Find where the given text appears and provide that cell's center as [X, Y] coordinate. 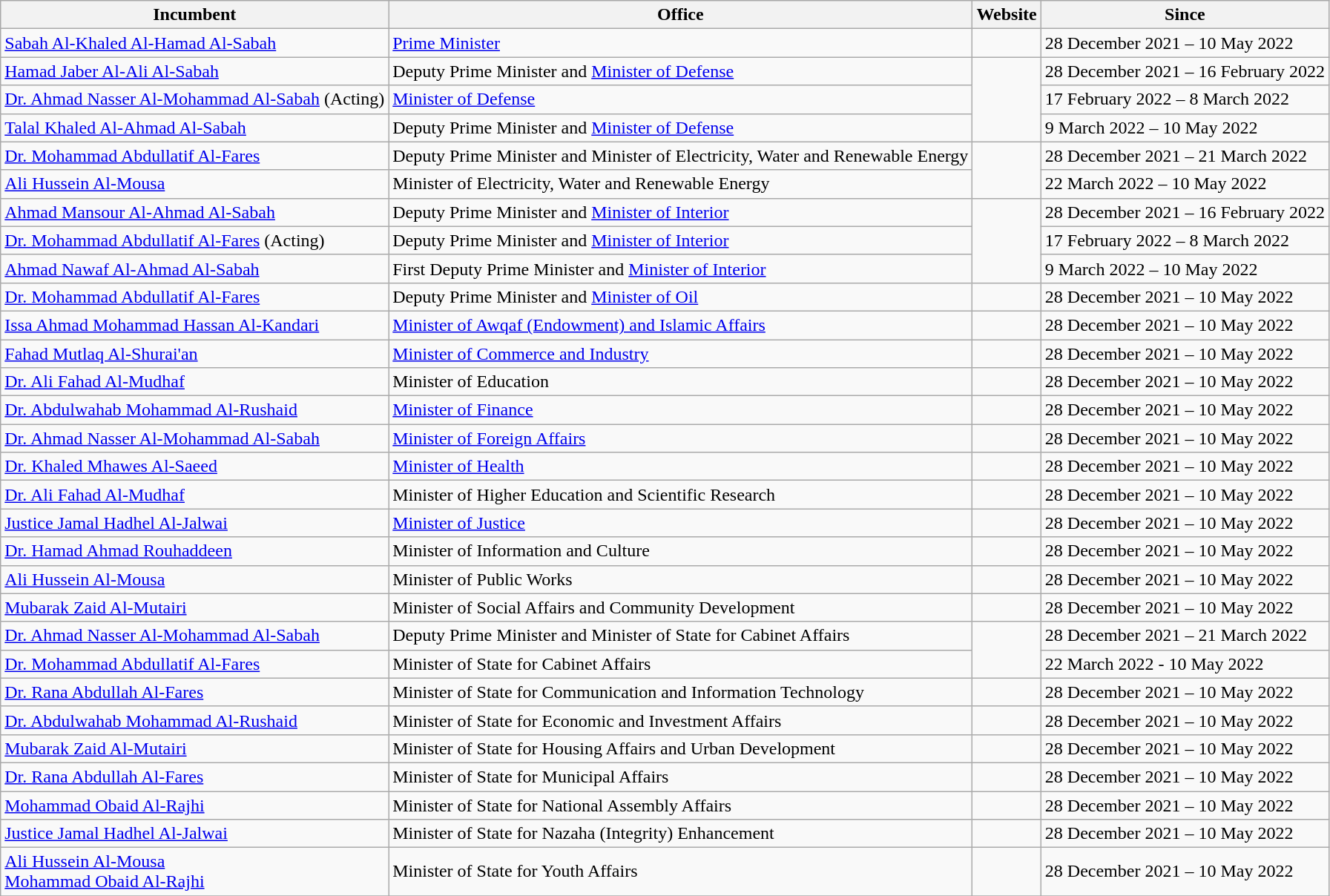
Website [1007, 15]
Minister of Social Affairs and Community Development [681, 607]
Minister of State for National Assembly Affairs [681, 805]
Minister of Awqaf (Endowment) and Islamic Affairs [681, 325]
Minister of Foreign Affairs [681, 438]
Minister of Education [681, 382]
Fahad Mutlaq Al-Shurai'an [194, 354]
Mohammad Obaid Al-Rajhi [194, 805]
Incumbent [194, 15]
Dr. Hamad Ahmad Rouhaddeen [194, 551]
Minister of Commerce and Industry [681, 354]
Ali Hussein Al-MousaMohammad Obaid Al-Rajhi [194, 872]
Minister of Health [681, 467]
Minister of State for Communication and Information Technology [681, 692]
Minister of Public Works [681, 579]
Minister of State for Municipal Affairs [681, 777]
22 March 2022 - 10 May 2022 [1185, 664]
Deputy Prime Minister and Minister of Oil [681, 297]
Dr. Ahmad Nasser Al-Mohammad Al-Sabah (Acting) [194, 99]
Minister of Defense [681, 99]
First Deputy Prime Minister and Minister of Interior [681, 269]
Minister of Finance [681, 410]
Minister of State for Nazaha (Integrity) Enhancement [681, 834]
Minister of State for Cabinet Affairs [681, 664]
Talal Khaled Al-Ahmad Al-Sabah [194, 128]
Dr. Khaled Mhawes Al-Saeed [194, 467]
Ahmad Nawaf Al-Ahmad Al-Sabah [194, 269]
Issa Ahmad Mohammad Hassan Al-Kandari [194, 325]
Ahmad Mansour Al-Ahmad Al-Sabah [194, 212]
Minister of Justice [681, 523]
Minister of State for Housing Affairs and Urban Development [681, 748]
Prime Minister [681, 43]
22 March 2022 – 10 May 2022 [1185, 184]
Minister of Higher Education and Scientific Research [681, 495]
Minister of State for Youth Affairs [681, 872]
Sabah Al-Khaled Al-Hamad Al-Sabah [194, 43]
Minister of Information and Culture [681, 551]
Deputy Prime Minister and Minister of Electricity, Water and Renewable Energy [681, 156]
Dr. Mohammad Abdullatif Al-Fares (Acting) [194, 240]
Since [1185, 15]
Deputy Prime Minister and Minister of State for Cabinet Affairs [681, 636]
Hamad Jaber Al-Ali Al-Sabah [194, 71]
Office [681, 15]
Minister of Electricity, Water and Renewable Energy [681, 184]
Minister of State for Economic and Investment Affairs [681, 720]
